Provide the (X, Y) coordinate of the cell's center where the given text is located.  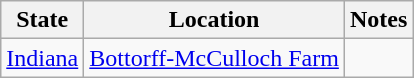
Location (214, 20)
Notes (378, 20)
State (42, 20)
Indiana (42, 58)
Bottorff-McCulloch Farm (214, 58)
